Return [X, Y] of the center of cell containing provided text 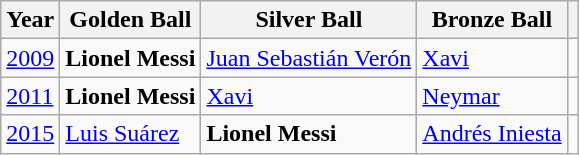
Neymar [492, 96]
Golden Ball [130, 20]
Year [30, 20]
2015 [30, 134]
2011 [30, 96]
2009 [30, 58]
Juan Sebastián Verón [309, 58]
Luis Suárez [130, 134]
Silver Ball [309, 20]
Bronze Ball [492, 20]
Andrés Iniesta [492, 134]
